For the text-containing cell, return its midpoint in (X, Y) coordinate format. 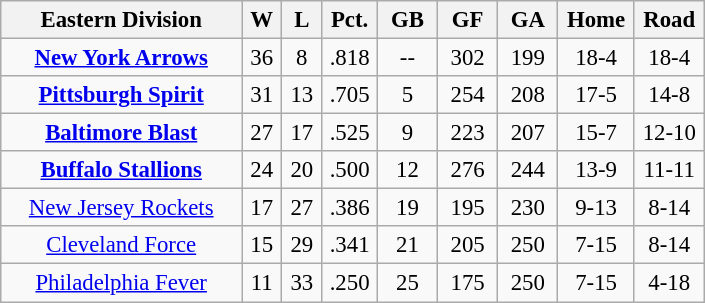
Home (596, 20)
Pittsburgh Spirit (122, 95)
13-9 (596, 170)
4-18 (669, 283)
13 (302, 95)
11-11 (669, 170)
.341 (350, 245)
15-7 (596, 133)
199 (528, 58)
14-8 (669, 95)
Philadelphia Fever (122, 283)
.250 (350, 283)
20 (302, 170)
31 (262, 95)
302 (468, 58)
.500 (350, 170)
207 (528, 133)
.386 (350, 208)
8 (302, 58)
175 (468, 283)
230 (528, 208)
L (302, 20)
9-13 (596, 208)
5 (407, 95)
.525 (350, 133)
New Jersey Rockets (122, 208)
.705 (350, 95)
223 (468, 133)
19 (407, 208)
12 (407, 170)
Pct. (350, 20)
276 (468, 170)
21 (407, 245)
Eastern Division (122, 20)
17-5 (596, 95)
29 (302, 245)
.818 (350, 58)
33 (302, 283)
W (262, 20)
12-10 (669, 133)
15 (262, 245)
195 (468, 208)
205 (468, 245)
24 (262, 170)
11 (262, 283)
GF (468, 20)
GB (407, 20)
Buffalo Stallions (122, 170)
25 (407, 283)
Baltimore Blast (122, 133)
Road (669, 20)
New York Arrows (122, 58)
-- (407, 58)
244 (528, 170)
208 (528, 95)
9 (407, 133)
GA (528, 20)
36 (262, 58)
254 (468, 95)
Cleveland Force (122, 245)
